Provide the [x, y] coordinate of the cell's center where the given text is located.  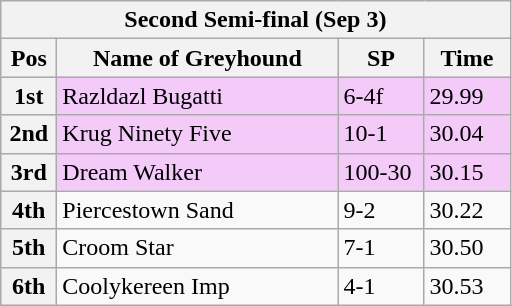
9-2 [381, 210]
30.04 [467, 134]
7-1 [381, 248]
29.99 [467, 96]
6th [29, 286]
Krug Ninety Five [198, 134]
30.22 [467, 210]
3rd [29, 172]
Croom Star [198, 248]
Pos [29, 58]
10-1 [381, 134]
4th [29, 210]
Time [467, 58]
30.53 [467, 286]
30.15 [467, 172]
Piercestown Sand [198, 210]
Coolykereen Imp [198, 286]
Name of Greyhound [198, 58]
30.50 [467, 248]
Razldazl Bugatti [198, 96]
5th [29, 248]
2nd [29, 134]
Second Semi-final (Sep 3) [256, 20]
6-4f [381, 96]
SP [381, 58]
4-1 [381, 286]
100-30 [381, 172]
Dream Walker [198, 172]
1st [29, 96]
